Detect which cell encompasses the target text, then output its (x, y) center coordinate. 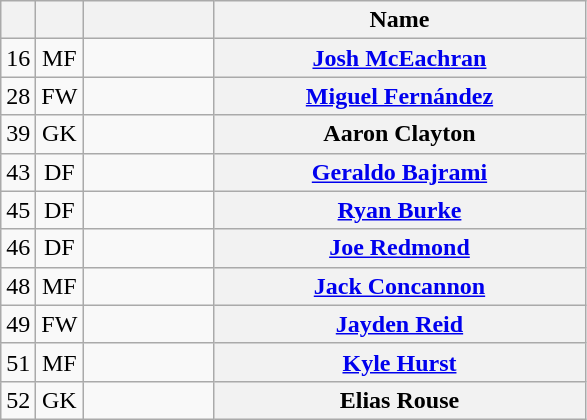
Ryan Burke (400, 210)
Miguel Fernández (400, 96)
16 (18, 58)
45 (18, 210)
Josh McEachran (400, 58)
Geraldo Bajrami (400, 172)
48 (18, 286)
52 (18, 400)
Joe Redmond (400, 248)
43 (18, 172)
Elias Rouse (400, 400)
Jayden Reid (400, 324)
39 (18, 134)
Jack Concannon (400, 286)
Name (400, 20)
Kyle Hurst (400, 362)
28 (18, 96)
49 (18, 324)
51 (18, 362)
46 (18, 248)
Aaron Clayton (400, 134)
